Scan for the cell matching the given text and deliver its (x, y) coordinate at center. 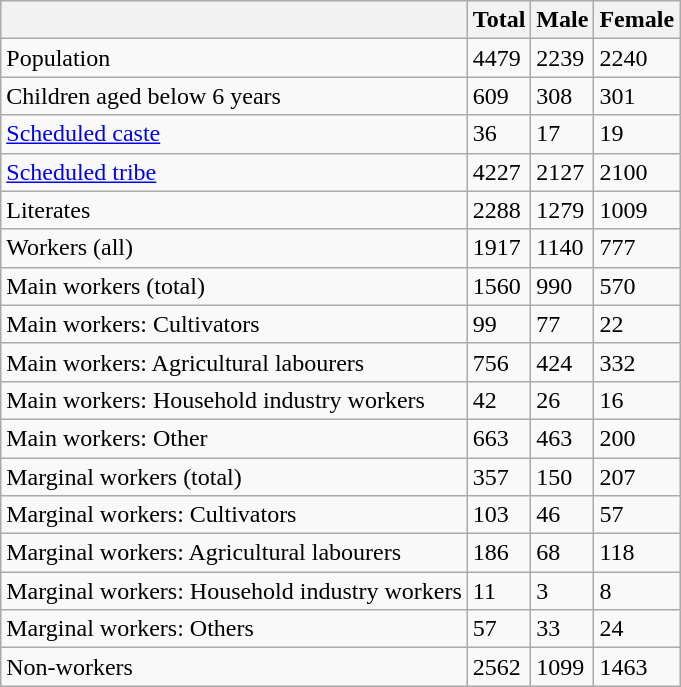
11 (499, 591)
Scheduled tribe (234, 172)
Marginal workers: Others (234, 629)
Population (234, 58)
2127 (562, 172)
207 (637, 477)
1009 (637, 210)
4479 (499, 58)
Scheduled caste (234, 134)
1279 (562, 210)
118 (637, 553)
16 (637, 400)
1560 (499, 286)
Main workers: Agricultural labourers (234, 362)
424 (562, 362)
3 (562, 591)
609 (499, 96)
357 (499, 477)
99 (499, 324)
463 (562, 438)
17 (562, 134)
150 (562, 477)
19 (637, 134)
Non-workers (234, 667)
Marginal workers (total) (234, 477)
26 (562, 400)
Main workers (total) (234, 286)
2288 (499, 210)
46 (562, 515)
2562 (499, 667)
332 (637, 362)
Children aged below 6 years (234, 96)
990 (562, 286)
Workers (all) (234, 248)
Female (637, 20)
756 (499, 362)
42 (499, 400)
1463 (637, 667)
Main workers: Household industry workers (234, 400)
36 (499, 134)
2239 (562, 58)
Main workers: Other (234, 438)
570 (637, 286)
308 (562, 96)
186 (499, 553)
4227 (499, 172)
68 (562, 553)
Marginal workers: Agricultural labourers (234, 553)
Total (499, 20)
Male (562, 20)
200 (637, 438)
8 (637, 591)
2240 (637, 58)
Main workers: Cultivators (234, 324)
2100 (637, 172)
Marginal workers: Household industry workers (234, 591)
33 (562, 629)
1099 (562, 667)
663 (499, 438)
1140 (562, 248)
Marginal workers: Cultivators (234, 515)
24 (637, 629)
22 (637, 324)
77 (562, 324)
301 (637, 96)
777 (637, 248)
Literates (234, 210)
1917 (499, 248)
103 (499, 515)
